Detect which cell encompasses the target text, then output its [X, Y] center coordinate. 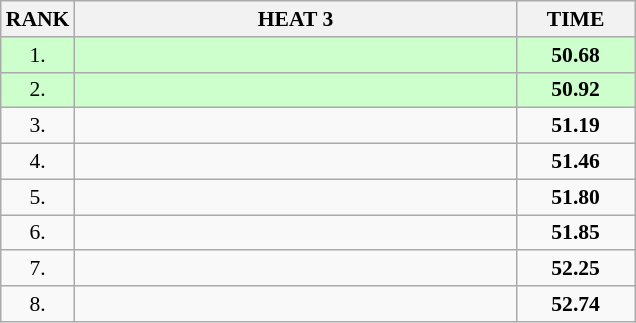
8. [38, 304]
51.85 [576, 233]
52.25 [576, 269]
3. [38, 126]
RANK [38, 19]
51.80 [576, 197]
51.46 [576, 162]
50.92 [576, 90]
TIME [576, 19]
1. [38, 55]
6. [38, 233]
52.74 [576, 304]
5. [38, 197]
2. [38, 90]
51.19 [576, 126]
50.68 [576, 55]
HEAT 3 [295, 19]
4. [38, 162]
7. [38, 269]
